Output the [x, y] coordinate of the center of the cell containing the given text.  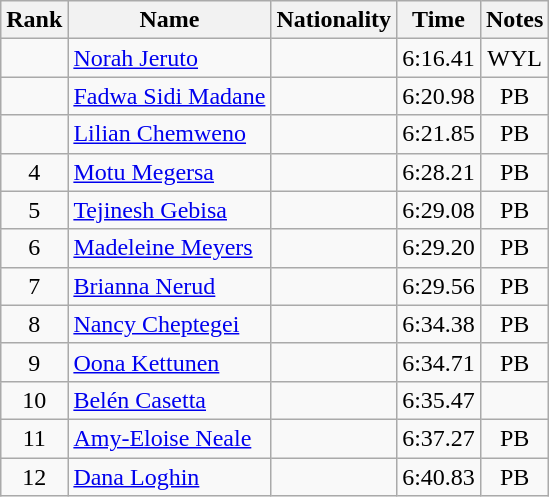
6:34.38 [439, 324]
6:34.71 [439, 362]
4 [34, 172]
Oona Kettunen [170, 362]
6:28.21 [439, 172]
Amy-Eloise Neale [170, 438]
6:21.85 [439, 134]
9 [34, 362]
Name [170, 20]
6:29.20 [439, 248]
Tejinesh Gebisa [170, 210]
Brianna Nerud [170, 286]
7 [34, 286]
6:37.27 [439, 438]
Time [439, 20]
6:16.41 [439, 58]
8 [34, 324]
WYL [514, 58]
6:29.08 [439, 210]
Notes [514, 20]
Dana Loghin [170, 477]
Lilian Chemweno [170, 134]
Belén Casetta [170, 400]
Nancy Cheptegei [170, 324]
Rank [34, 20]
Norah Jeruto [170, 58]
6:40.83 [439, 477]
Fadwa Sidi Madane [170, 96]
11 [34, 438]
6 [34, 248]
Nationality [334, 20]
6:20.98 [439, 96]
6:29.56 [439, 286]
Motu Megersa [170, 172]
12 [34, 477]
Madeleine Meyers [170, 248]
10 [34, 400]
6:35.47 [439, 400]
5 [34, 210]
